For the text-containing cell, return its midpoint in [X, Y] coordinate format. 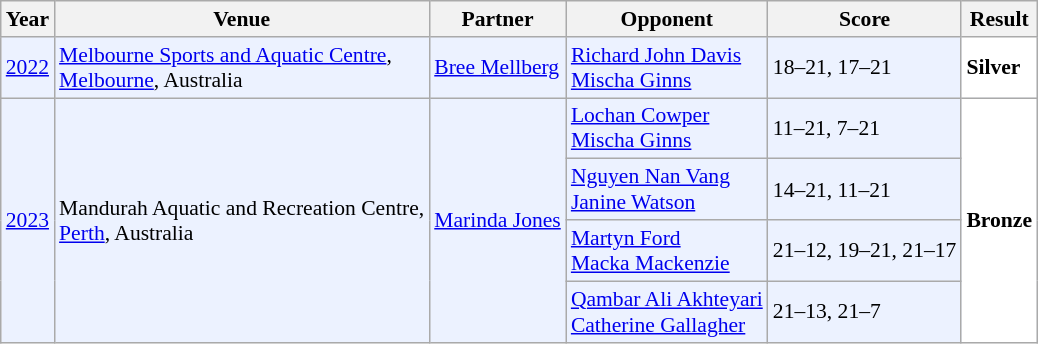
Score [865, 19]
14–21, 11–21 [865, 190]
Partner [498, 19]
18–21, 17–21 [865, 68]
Opponent [667, 19]
Melbourne Sports and Aquatic Centre,Melbourne, Australia [242, 68]
2022 [28, 68]
Martyn Ford Macka Mackenzie [667, 250]
Result [999, 19]
2023 [28, 220]
Venue [242, 19]
Richard John Davis Mischa Ginns [667, 68]
Bronze [999, 220]
Bree Mellberg [498, 68]
11–21, 7–21 [865, 128]
Marinda Jones [498, 220]
21–12, 19–21, 21–17 [865, 250]
Mandurah Aquatic and Recreation Centre,Perth, Australia [242, 220]
21–13, 21–7 [865, 312]
Silver [999, 68]
Year [28, 19]
Lochan Cowper Mischa Ginns [667, 128]
Qambar Ali Akhteyari Catherine Gallagher [667, 312]
Nguyen Nan Vang Janine Watson [667, 190]
